Locate the cell with the specified text and output its [X, Y] center coordinate. 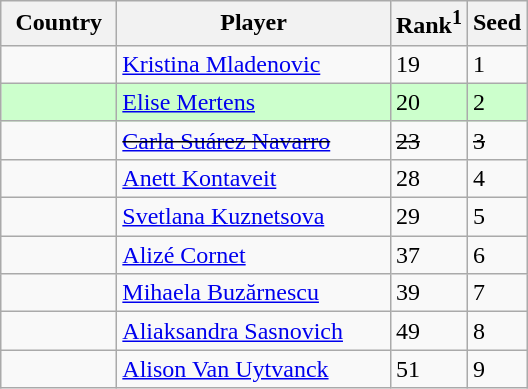
Elise Mertens [254, 102]
5 [496, 217]
51 [428, 369]
Anett Kontaveit [254, 178]
3 [496, 140]
Kristina Mladenovic [254, 64]
Seed [496, 24]
Mihaela Buzărnescu [254, 293]
4 [496, 178]
Country [59, 24]
20 [428, 102]
28 [428, 178]
7 [496, 293]
19 [428, 64]
29 [428, 217]
39 [428, 293]
8 [496, 331]
Svetlana Kuznetsova [254, 217]
9 [496, 369]
2 [496, 102]
Carla Suárez Navarro [254, 140]
Aliaksandra Sasnovich [254, 331]
Alison Van Uytvanck [254, 369]
Alizé Cornet [254, 255]
23 [428, 140]
Rank1 [428, 24]
1 [496, 64]
6 [496, 255]
37 [428, 255]
49 [428, 331]
Player [254, 24]
